Scan for the cell matching the given text and deliver its (X, Y) coordinate at center. 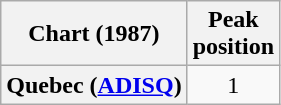
Peakposition (233, 34)
Chart (1987) (94, 34)
Quebec (ADISQ) (94, 85)
1 (233, 85)
